For the text-containing cell, return its midpoint in [x, y] coordinate format. 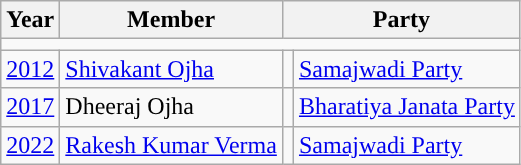
2012 [30, 69]
Shivakant Ojha [172, 69]
Dheeraj Ojha [172, 107]
Party [401, 20]
2022 [30, 145]
Bharatiya Janata Party [406, 107]
Member [172, 20]
2017 [30, 107]
Year [30, 20]
Rakesh Kumar Verma [172, 145]
